For the text-containing cell, return its midpoint in [x, y] coordinate format. 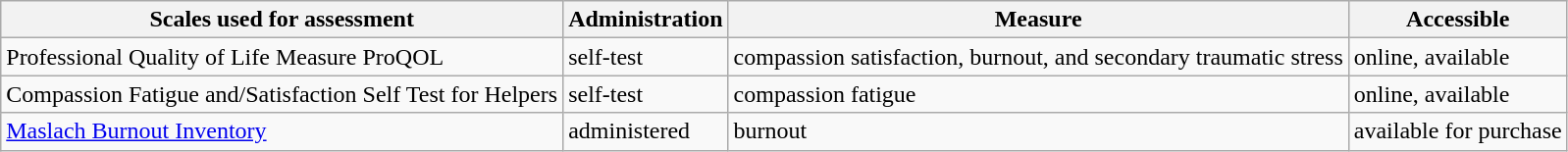
administered [646, 131]
burnout [1038, 131]
Measure [1038, 20]
Professional Quality of Life Measure ProQOL [283, 57]
Compassion Fatigue and/Satisfaction Self Test for Helpers [283, 94]
compassion fatigue [1038, 94]
compassion satisfaction, burnout, and secondary traumatic stress [1038, 57]
Scales used for assessment [283, 20]
available for purchase [1458, 131]
Accessible [1458, 20]
Administration [646, 20]
Maslach Burnout Inventory [283, 131]
